Extract the (X, Y) coordinate from the center of the cell holding the provided text.  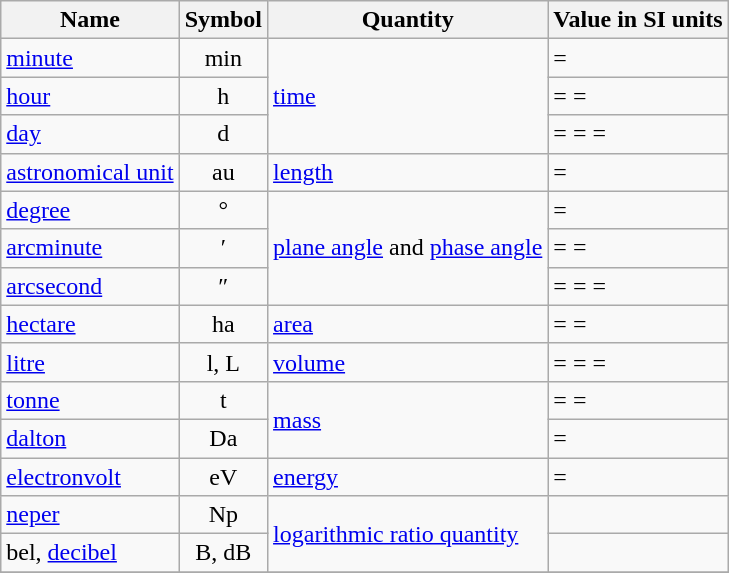
t (223, 400)
dalton (90, 438)
bel, decibel (90, 553)
neper (90, 515)
plane angle and phase angle (408, 248)
Name (90, 20)
° (223, 210)
logarithmic ratio quantity (408, 534)
hour (90, 96)
degree (90, 210)
d (223, 134)
litre (90, 362)
l, L (223, 362)
arcsecond (90, 286)
Np (223, 515)
′ (223, 248)
time (408, 96)
tonne (90, 400)
ha (223, 324)
day (90, 134)
astronomical unit (90, 172)
B, dB (223, 553)
eV (223, 477)
length (408, 172)
au (223, 172)
min (223, 58)
arcminute (90, 248)
hectare (90, 324)
volume (408, 362)
mass (408, 419)
area (408, 324)
Da (223, 438)
energy (408, 477)
minute (90, 58)
Value in SI units (638, 20)
Symbol (223, 20)
Quantity (408, 20)
h (223, 96)
electronvolt (90, 477)
″ (223, 286)
